Locate the cell with the specified text and output its [x, y] center coordinate. 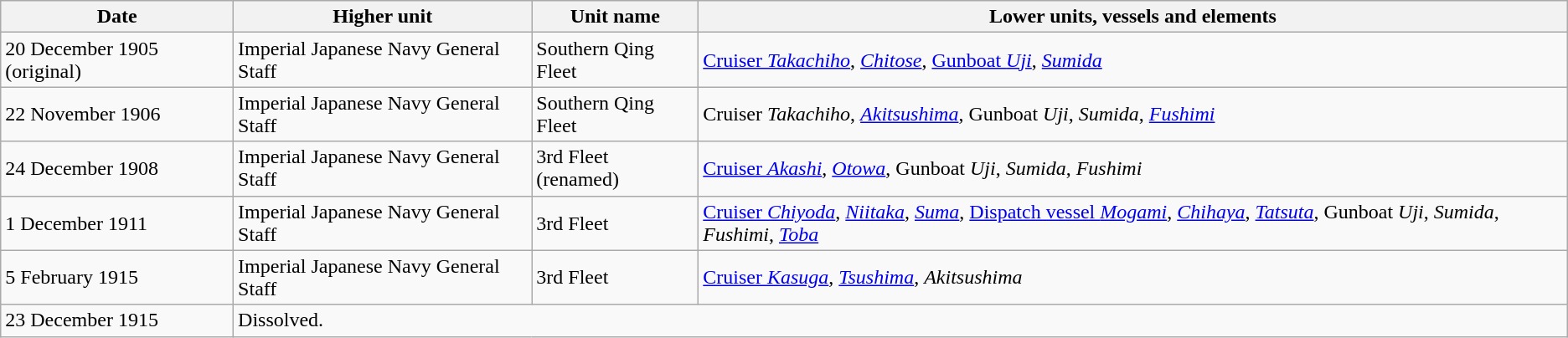
24 December 1908 [117, 169]
5 February 1915 [117, 278]
Cruiser Chiyoda, Niitaka, Suma, Dispatch vessel Mogami, Chihaya, Tatsuta, Gunboat Uji, Sumida, Fushimi, Toba [1132, 223]
20 December 1905 (original) [117, 60]
Date [117, 17]
Cruiser Akashi, Otowa, Gunboat Uji, Sumida, Fushimi [1132, 169]
Lower units, vessels and elements [1132, 17]
Cruiser Kasuga, Tsushima, Akitsushima [1132, 278]
22 November 1906 [117, 114]
1 December 1911 [117, 223]
Cruiser Takachiho, Akitsushima, Gunboat Uji, Sumida, Fushimi [1132, 114]
Higher unit [383, 17]
Unit name [615, 17]
Dissolved. [901, 320]
Cruiser Takachiho, Chitose, Gunboat Uji, Sumida [1132, 60]
23 December 1915 [117, 320]
3rd Fleet(renamed) [615, 169]
